Output the (x, y) coordinate of the center of the cell containing the given text.  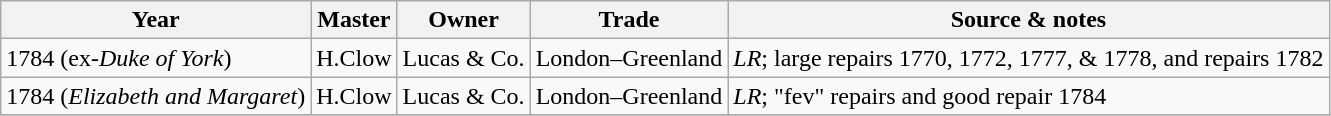
Trade (629, 20)
Owner (464, 20)
1784 (ex-Duke of York) (156, 58)
Source & notes (1028, 20)
Master (354, 20)
LR; large repairs 1770, 1772, 1777, & 1778, and repairs 1782 (1028, 58)
Year (156, 20)
1784 (Elizabeth and Margaret) (156, 96)
LR; "fev" repairs and good repair 1784 (1028, 96)
